From the cell containing the given text, extract its center point as (X, Y) coordinate. 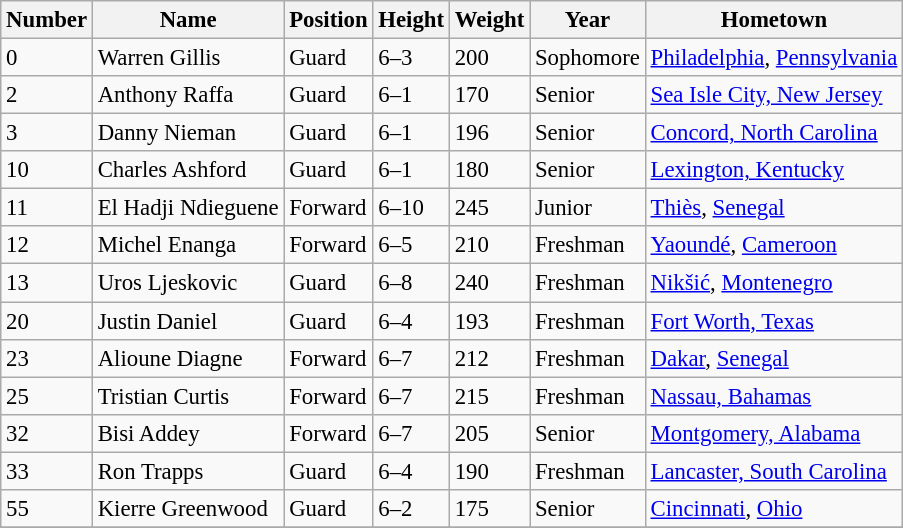
200 (489, 58)
Tristian Curtis (188, 396)
Name (188, 20)
33 (47, 471)
25 (47, 396)
Justin Daniel (188, 321)
55 (47, 509)
Position (328, 20)
210 (489, 245)
Uros Ljeskovic (188, 283)
Height (411, 20)
Nassau, Bahamas (774, 396)
Cincinnati, Ohio (774, 509)
2 (47, 95)
11 (47, 208)
190 (489, 471)
Alioune Diagne (188, 358)
170 (489, 95)
Number (47, 20)
196 (489, 133)
Philadelphia, Pennsylvania (774, 58)
245 (489, 208)
Concord, North Carolina (774, 133)
215 (489, 396)
175 (489, 509)
Lancaster, South Carolina (774, 471)
Ron Trapps (188, 471)
20 (47, 321)
32 (47, 433)
10 (47, 170)
240 (489, 283)
212 (489, 358)
23 (47, 358)
6–2 (411, 509)
Lexington, Kentucky (774, 170)
Bisi Addey (188, 433)
0 (47, 58)
Fort Worth, Texas (774, 321)
Junior (588, 208)
6–8 (411, 283)
Yaoundé, Cameroon (774, 245)
12 (47, 245)
180 (489, 170)
Hometown (774, 20)
Sea Isle City, New Jersey (774, 95)
Warren Gillis (188, 58)
6–3 (411, 58)
Charles Ashford (188, 170)
Kierre Greenwood (188, 509)
Michel Enanga (188, 245)
Dakar, Senegal (774, 358)
6–10 (411, 208)
13 (47, 283)
Anthony Raffa (188, 95)
3 (47, 133)
Danny Nieman (188, 133)
El Hadji Ndieguene (188, 208)
6–5 (411, 245)
193 (489, 321)
Weight (489, 20)
205 (489, 433)
Montgomery, Alabama (774, 433)
Year (588, 20)
Thiès, Senegal (774, 208)
Nikšić, Montenegro (774, 283)
Sophomore (588, 58)
